Extract the (x, y) coordinate from the center of the cell holding the provided text.  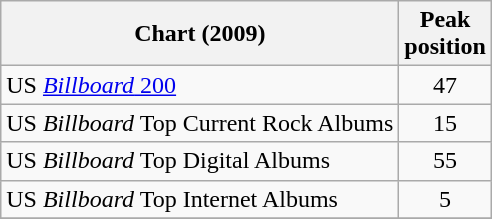
Peakposition (445, 34)
55 (445, 161)
US Billboard Top Digital Albums (200, 161)
15 (445, 123)
US Billboard 200 (200, 85)
US Billboard Top Current Rock Albums (200, 123)
Chart (2009) (200, 34)
47 (445, 85)
5 (445, 199)
US Billboard Top Internet Albums (200, 199)
